Search for the cell housing the specified text and yield its [x, y] center coordinate. 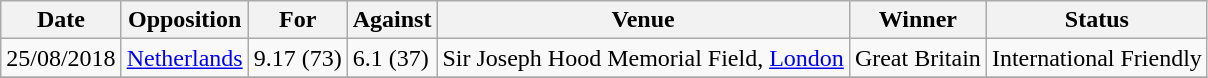
Great Britain [918, 58]
Against [392, 20]
6.1 (37) [392, 58]
International Friendly [1096, 58]
Date [61, 20]
Opposition [184, 20]
Sir Joseph Hood Memorial Field, London [643, 58]
Winner [918, 20]
9.17 (73) [298, 58]
Netherlands [184, 58]
For [298, 20]
Status [1096, 20]
25/08/2018 [61, 58]
Venue [643, 20]
